Search for the cell housing the specified text and yield its (X, Y) center coordinate. 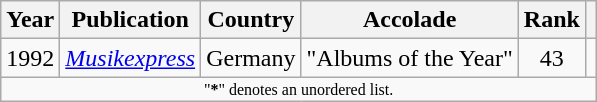
Germany (251, 58)
Accolade (410, 20)
"*" denotes an unordered list. (299, 89)
43 (552, 58)
1992 (30, 58)
"Albums of the Year" (410, 58)
Publication (130, 20)
Country (251, 20)
Musikexpress (130, 58)
Year (30, 20)
Rank (552, 20)
